From the cell containing the given text, extract its center point as (x, y) coordinate. 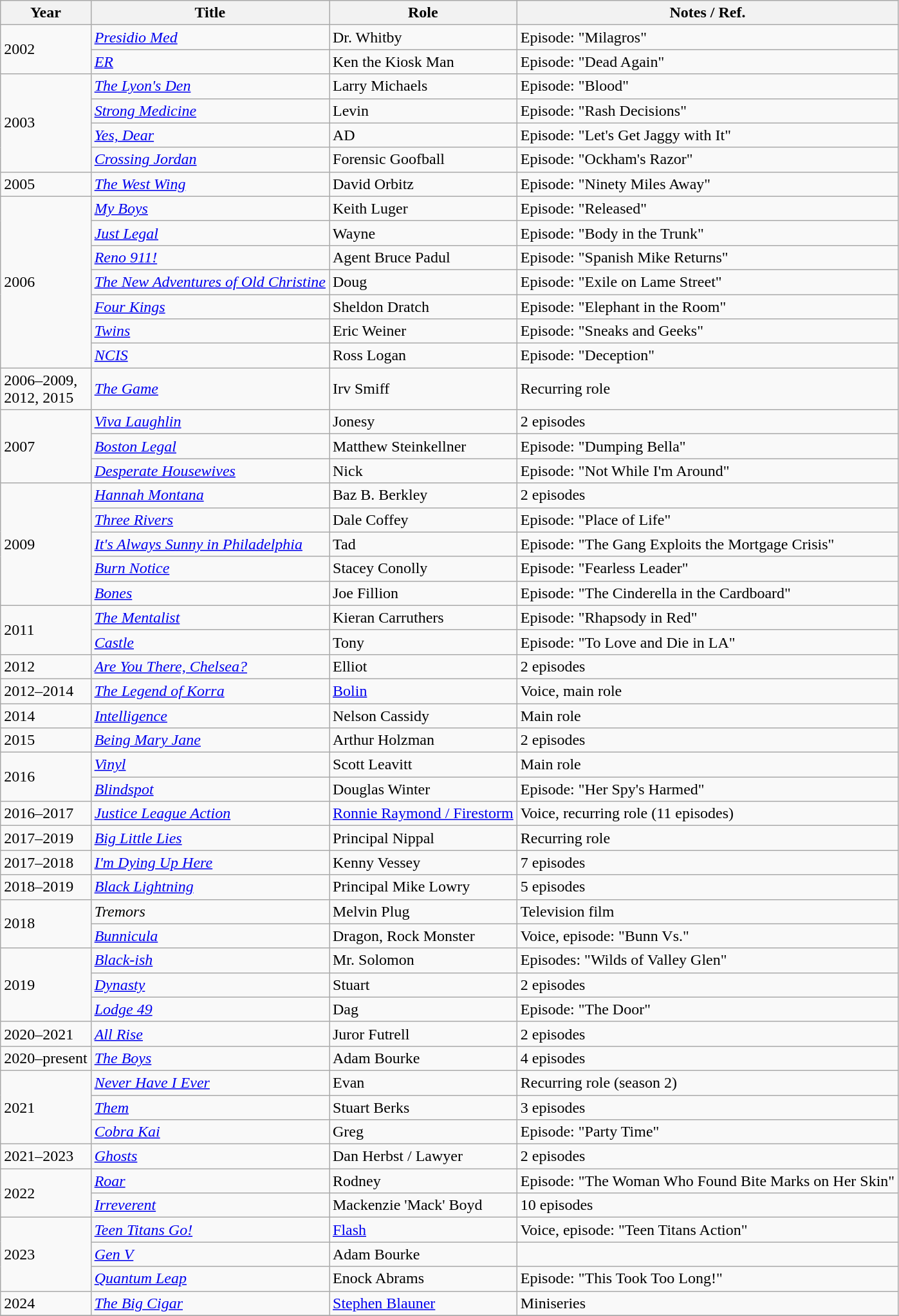
Blindspot (210, 789)
Dale Coffey (423, 520)
2006 (46, 282)
Year (46, 13)
Episodes: "Wilds of Valley Glen" (707, 960)
Tad (423, 544)
Agent Bruce Padul (423, 257)
Sheldon Dratch (423, 307)
Evan (423, 1083)
Principal Mike Lowry (423, 887)
Levin (423, 111)
Never Have I Ever (210, 1083)
Episode: "Exile on Lame Street" (707, 282)
AD (423, 135)
Episode: "Blood" (707, 86)
Big Little Lies (210, 838)
Just Legal (210, 233)
My Boys (210, 208)
2020–present (46, 1058)
Episode: "Released" (707, 208)
2014 (46, 716)
2003 (46, 123)
Episode: "Spanish Mike Returns" (707, 257)
The Boys (210, 1058)
Nelson Cassidy (423, 716)
Episode: "Rhapsody in Red" (707, 617)
Baz B. Berkley (423, 495)
Dr. Whitby (423, 37)
5 episodes (707, 887)
Nick (423, 471)
Burn Notice (210, 569)
Dag (423, 1009)
10 episodes (707, 1205)
2024 (46, 1303)
Bunnicula (210, 936)
Stephen Blauner (423, 1303)
Roar (210, 1181)
Rodney (423, 1181)
Episode: "Let's Get Jaggy with It" (707, 135)
2018 (46, 924)
Lodge 49 (210, 1009)
Episode: "Dumping Bella" (707, 446)
Black-ish (210, 960)
2006–2009,2012, 2015 (46, 388)
Matthew Steinkellner (423, 446)
Being Mary Jane (210, 740)
Juror Futrell (423, 1034)
Irreverent (210, 1205)
Larry Michaels (423, 86)
Television film (707, 911)
Quantum Leap (210, 1279)
Tony (423, 642)
I'm Dying Up Here (210, 863)
2012–2014 (46, 691)
The Lyon's Den (210, 86)
Stuart (423, 985)
Them (210, 1107)
Notes / Ref. (707, 13)
The New Adventures of Old Christine (210, 282)
Doug (423, 282)
Miniseries (707, 1303)
Voice, episode: "Bunn Vs." (707, 936)
Voice, episode: "Teen Titans Action" (707, 1230)
Forensic Goofball (423, 160)
Episode: "The Woman Who Found Bite Marks on Her Skin" (707, 1181)
2017–2019 (46, 838)
Enock Abrams (423, 1279)
2021 (46, 1107)
Ronnie Raymond / Firestorm (423, 814)
Yes, Dear (210, 135)
2011 (46, 630)
It's Always Sunny in Philadelphia (210, 544)
Episode: "Deception" (707, 356)
Vinyl (210, 765)
Episode: "Ockham's Razor" (707, 160)
Episode: "Fearless Leader" (707, 569)
Ghosts (210, 1156)
All Rise (210, 1034)
Hannah Montana (210, 495)
Arthur Holzman (423, 740)
Flash (423, 1230)
2007 (46, 446)
Twins (210, 331)
Kieran Carruthers (423, 617)
Bones (210, 593)
Irv Smiff (423, 388)
Episode: "Elephant in the Room" (707, 307)
2016–2017 (46, 814)
Principal Nippal (423, 838)
Jonesy (423, 422)
Cobra Kai (210, 1132)
Episode: "This Took Too Long!" (707, 1279)
Dragon, Rock Monster (423, 936)
Recurring role (season 2) (707, 1083)
Boston Legal (210, 446)
Greg (423, 1132)
Voice, recurring role (11 episodes) (707, 814)
Melvin Plug (423, 911)
Title (210, 13)
The Mentalist (210, 617)
David Orbitz (423, 184)
Justice League Action (210, 814)
Dan Herbst / Lawyer (423, 1156)
The West Wing (210, 184)
The Big Cigar (210, 1303)
Four Kings (210, 307)
Elliot (423, 666)
4 episodes (707, 1058)
Episode: "Dead Again" (707, 62)
Episode: "Place of Life" (707, 520)
2009 (46, 544)
3 episodes (707, 1107)
2016 (46, 777)
Stuart Berks (423, 1107)
Eric Weiner (423, 331)
Episode: "Party Time" (707, 1132)
2023 (46, 1254)
Episode: "The Cinderella in the Cardboard" (707, 593)
Crossing Jordan (210, 160)
Voice, main role (707, 691)
Ken the Kiosk Man (423, 62)
Castle (210, 642)
Black Lightning (210, 887)
2015 (46, 740)
The Game (210, 388)
Teen Titans Go! (210, 1230)
ER (210, 62)
2012 (46, 666)
Intelligence (210, 716)
Wayne (423, 233)
2005 (46, 184)
Kenny Vessey (423, 863)
Joe Fillion (423, 593)
Mr. Solomon (423, 960)
Episode: "Body in the Trunk" (707, 233)
Episode: "The Gang Exploits the Mortgage Crisis" (707, 544)
Are You There, Chelsea? (210, 666)
2018–2019 (46, 887)
7 episodes (707, 863)
2019 (46, 985)
Episode: "Rash Decisions" (707, 111)
Three Rivers (210, 520)
Role (423, 13)
Desperate Housewives (210, 471)
Douglas Winter (423, 789)
Mackenzie 'Mack' Boyd (423, 1205)
2020–2021 (46, 1034)
Dynasty (210, 985)
Scott Leavitt (423, 765)
Keith Luger (423, 208)
Stacey Conolly (423, 569)
Episode: "Her Spy's Harmed" (707, 789)
Episode: "Not While I'm Around" (707, 471)
Presidio Med (210, 37)
Bolin (423, 691)
Viva Laughlin (210, 422)
Gen V (210, 1254)
2002 (46, 50)
Episode: "Sneaks and Geeks" (707, 331)
2022 (46, 1193)
Episode: "Ninety Miles Away" (707, 184)
The Legend of Korra (210, 691)
Episode: "Milagros" (707, 37)
2017–2018 (46, 863)
Reno 911! (210, 257)
Episode: "To Love and Die in LA" (707, 642)
2021–2023 (46, 1156)
Strong Medicine (210, 111)
Ross Logan (423, 356)
Episode: "The Door" (707, 1009)
Tremors (210, 911)
NCIS (210, 356)
